Scan for the cell matching the given text and deliver its [X, Y] coordinate at center. 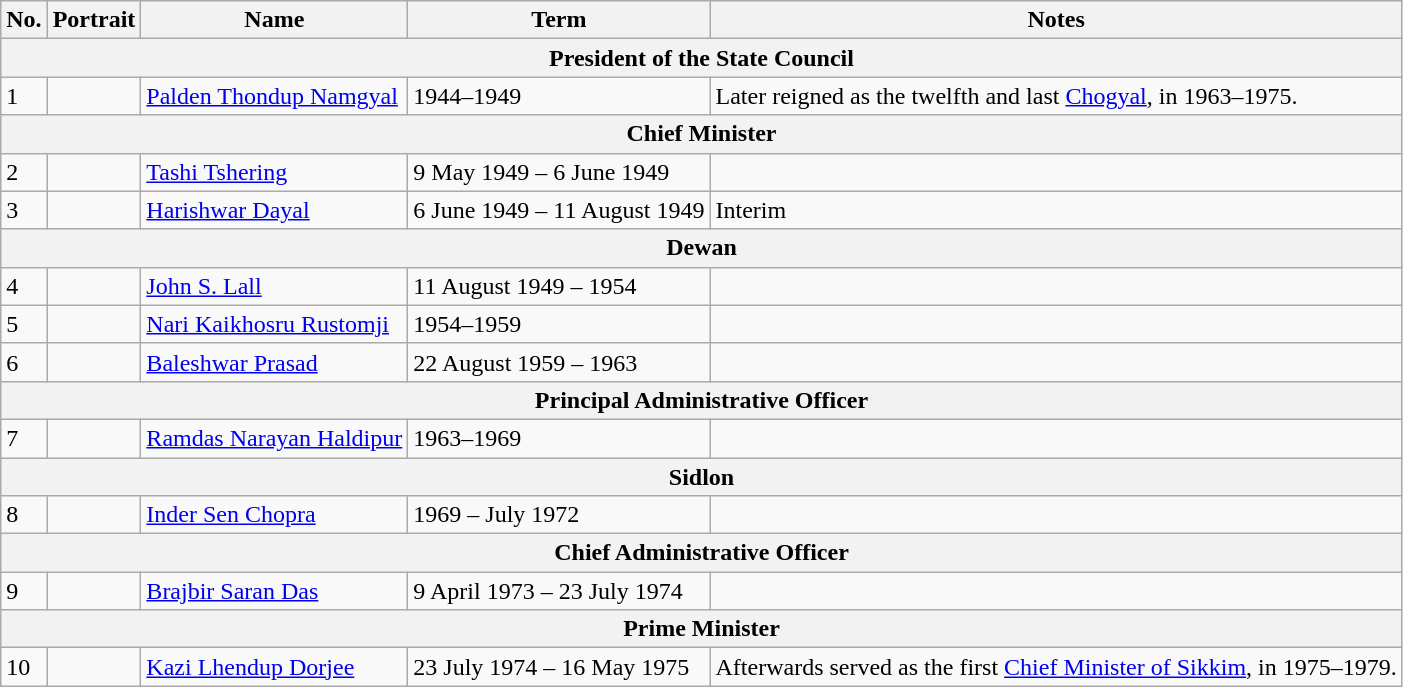
Inder Sen Chopra [274, 515]
President of the State Council [702, 58]
No. [24, 20]
7 [24, 438]
John S. Lall [274, 286]
Later reigned as the twelfth and last Chogyal, in 1963–1975. [1056, 96]
Prime Minister [702, 629]
Sidlon [702, 477]
Dewan [702, 248]
1954–1959 [559, 324]
Harishwar Dayal [274, 210]
11 August 1949 – 1954 [559, 286]
2 [24, 172]
Brajbir Saran Das [274, 591]
Principal Administrative Officer [702, 400]
Kazi Lhendup Dorjee [274, 667]
9 [24, 591]
1944–1949 [559, 96]
Afterwards served as the first Chief Minister of Sikkim, in 1975–1979. [1056, 667]
1963–1969 [559, 438]
Portrait [94, 20]
1969 – July 1972 [559, 515]
5 [24, 324]
Nari Kaikhosru Rustomji [274, 324]
10 [24, 667]
Baleshwar Prasad [274, 362]
Term [559, 20]
Tashi Tshering [274, 172]
Notes [1056, 20]
8 [24, 515]
9 April 1973 – 23 July 1974 [559, 591]
23 July 1974 – 16 May 1975 [559, 667]
Interim [1056, 210]
Chief Minister [702, 134]
4 [24, 286]
6 June 1949 – 11 August 1949 [559, 210]
Name [274, 20]
Ramdas Narayan Haldipur [274, 438]
Chief Administrative Officer [702, 553]
1 [24, 96]
22 August 1959 – 1963 [559, 362]
6 [24, 362]
Palden Thondup Namgyal [274, 96]
3 [24, 210]
9 May 1949 – 6 June 1949 [559, 172]
